Scan for the cell matching the given text and deliver its [x, y] coordinate at center. 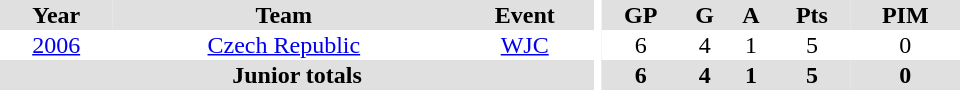
Junior totals [297, 75]
G [705, 15]
A [752, 15]
Pts [812, 15]
GP [641, 15]
Team [284, 15]
PIM [905, 15]
Czech Republic [284, 45]
WJC [524, 45]
2006 [56, 45]
Year [56, 15]
Event [524, 15]
